Extract the (X, Y) coordinate from the center of the cell holding the provided text.  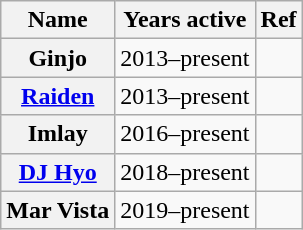
Ref (278, 20)
DJ Hyo (58, 172)
2019–present (185, 210)
Ginjo (58, 58)
2018–present (185, 172)
Years active (185, 20)
Name (58, 20)
Imlay (58, 134)
2016–present (185, 134)
Mar Vista (58, 210)
Raiden (58, 96)
